Return the (X, Y) coordinate for the center point of the cell that contains the specified text.  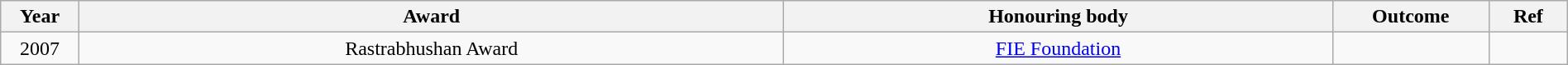
Outcome (1411, 17)
Rastrabhushan Award (432, 48)
Award (432, 17)
Ref (1528, 17)
2007 (40, 48)
Honouring body (1059, 17)
FIE Foundation (1059, 48)
Year (40, 17)
